Detect which cell encompasses the target text, then output its (x, y) center coordinate. 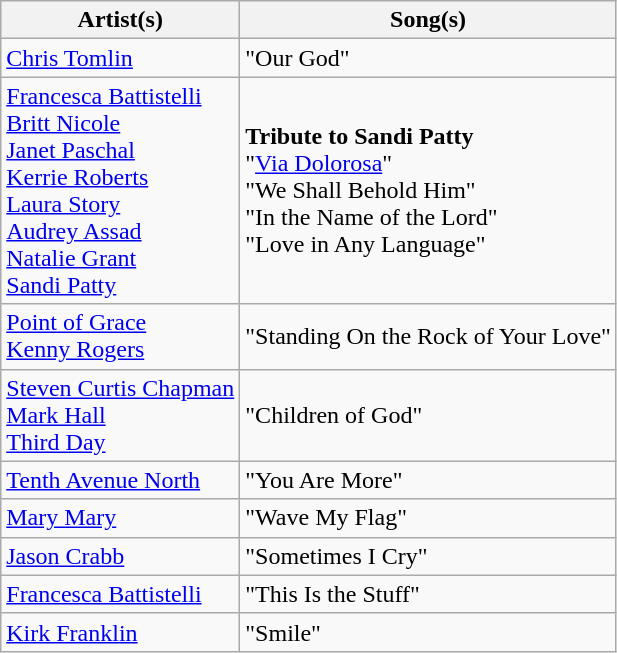
Kirk Franklin (120, 632)
"Our God" (428, 58)
Tribute to Sandi Patty"Via Dolorosa""We Shall Behold Him""In the Name of the Lord""Love in Any Language" (428, 190)
"This Is the Stuff" (428, 594)
Chris Tomlin (120, 58)
"You Are More" (428, 480)
Francesca Battistelli (120, 594)
Francesca BattistelliBritt NicoleJanet PaschalKerrie RobertsLaura StoryAudrey AssadNatalie GrantSandi Patty (120, 190)
"Smile" (428, 632)
Song(s) (428, 20)
"Wave My Flag" (428, 518)
Mary Mary (120, 518)
Point of GraceKenny Rogers (120, 336)
Tenth Avenue North (120, 480)
"Sometimes I Cry" (428, 556)
Artist(s) (120, 20)
"Children of God" (428, 415)
Jason Crabb (120, 556)
Steven Curtis ChapmanMark HallThird Day (120, 415)
"Standing On the Rock of Your Love" (428, 336)
